Determine the (x, y) coordinate at the center of the cell enclosing the given text.  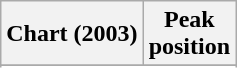
Peakposition (189, 34)
Chart (2003) (72, 34)
